Scan for the cell matching the given text and deliver its (x, y) coordinate at center. 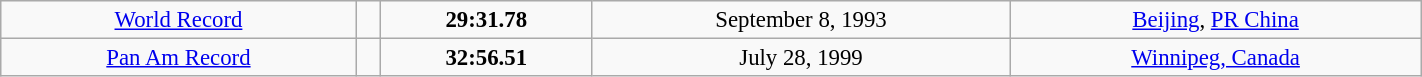
July 28, 1999 (801, 58)
32:56.51 (486, 58)
World Record (178, 20)
September 8, 1993 (801, 20)
Winnipeg, Canada (1216, 58)
29:31.78 (486, 20)
Pan Am Record (178, 58)
Beijing, PR China (1216, 20)
